Identify which cell holds the provided text, then report its [X, Y] central coordinate. 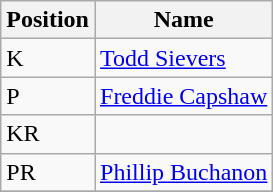
P [48, 96]
Todd Sievers [183, 58]
Position [48, 20]
Name [183, 20]
KR [48, 134]
Phillip Buchanon [183, 172]
PR [48, 172]
K [48, 58]
Freddie Capshaw [183, 96]
